Locate the cell with the specified text and output its (X, Y) center coordinate. 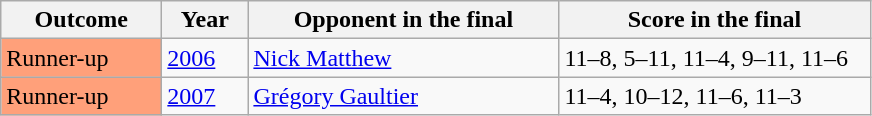
2007 (205, 96)
2006 (205, 58)
Grégory Gaultier (404, 96)
Nick Matthew (404, 58)
11–8, 5–11, 11–4, 9–11, 11–6 (714, 58)
Outcome (82, 20)
11–4, 10–12, 11–6, 11–3 (714, 96)
Opponent in the final (404, 20)
Year (205, 20)
Score in the final (714, 20)
